Provide the (X, Y) coordinate of the cell's center where the given text is located.  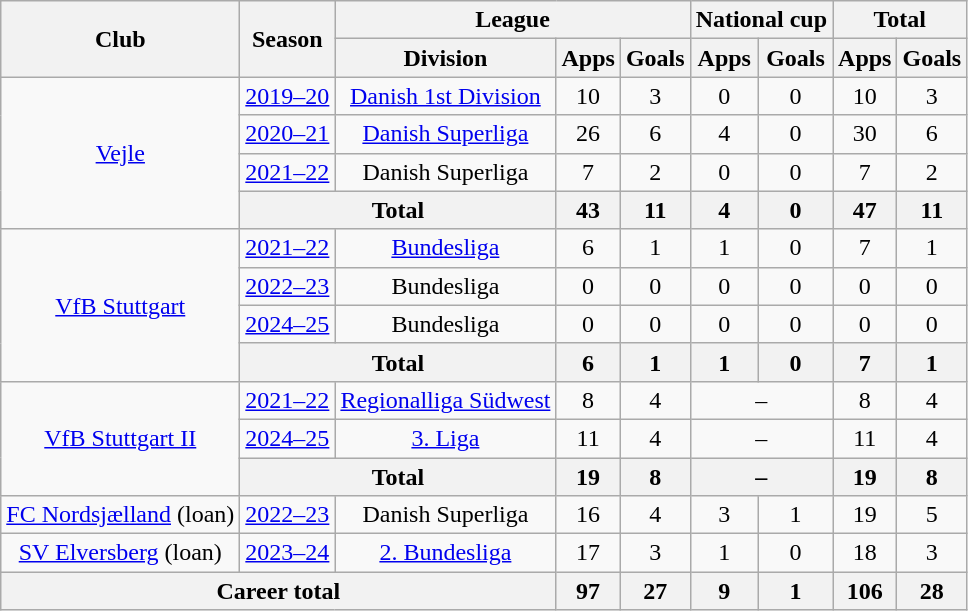
26 (588, 134)
2020–21 (288, 134)
43 (588, 210)
Club (120, 39)
National cup (761, 20)
Regionalliga Südwest (446, 400)
9 (724, 591)
Career total (278, 591)
VfB Stuttgart (120, 305)
3. Liga (446, 438)
2. Bundesliga (446, 553)
17 (588, 553)
Danish 1st Division (446, 96)
SV Elversberg (loan) (120, 553)
28 (932, 591)
18 (865, 553)
27 (655, 591)
Season (288, 39)
League (512, 20)
5 (932, 515)
97 (588, 591)
2019–20 (288, 96)
FC Nordsjælland (loan) (120, 515)
VfB Stuttgart II (120, 438)
106 (865, 591)
16 (588, 515)
Division (446, 58)
2023–24 (288, 553)
Vejle (120, 153)
47 (865, 210)
30 (865, 134)
